From the cell containing the given text, extract its center point as (x, y) coordinate. 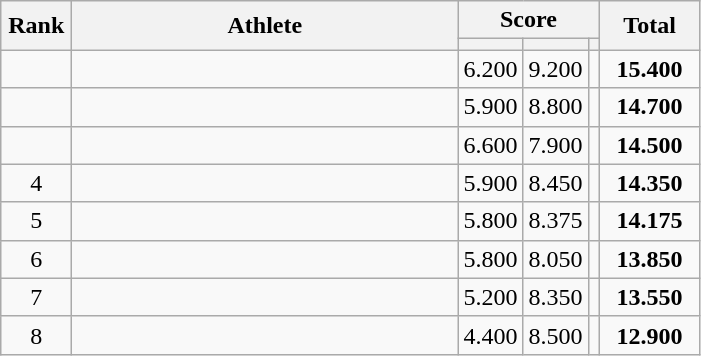
12.900 (650, 335)
6.200 (490, 69)
8.350 (556, 297)
4.400 (490, 335)
14.350 (650, 183)
14.700 (650, 107)
4 (36, 183)
Athlete (265, 26)
Score (528, 20)
Total (650, 26)
13.550 (650, 297)
8.450 (556, 183)
14.500 (650, 145)
8.375 (556, 221)
15.400 (650, 69)
6 (36, 259)
7 (36, 297)
9.200 (556, 69)
13.850 (650, 259)
Rank (36, 26)
6.600 (490, 145)
5 (36, 221)
8.500 (556, 335)
8.800 (556, 107)
5.200 (490, 297)
8 (36, 335)
8.050 (556, 259)
7.900 (556, 145)
14.175 (650, 221)
